Determine the [x, y] coordinate at the center of the cell enclosing the given text.  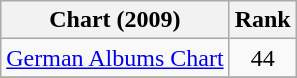
Chart (2009) [115, 20]
German Albums Chart [115, 58]
44 [262, 58]
Rank [262, 20]
